Output the [x, y] coordinate of the center of the cell containing the given text.  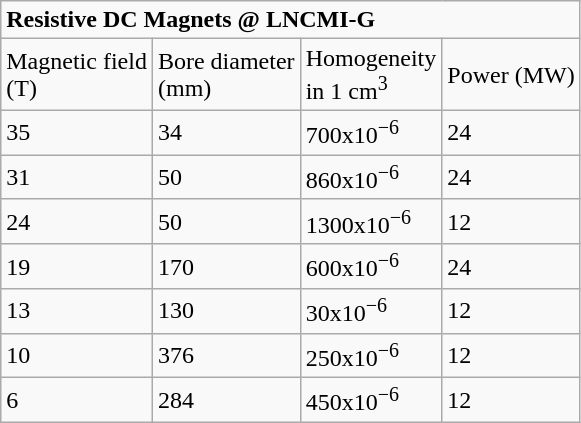
6 [77, 400]
31 [77, 178]
13 [77, 312]
700x10−6 [371, 132]
376 [226, 356]
860x10−6 [371, 178]
Power (MW) [511, 75]
19 [77, 266]
170 [226, 266]
34 [226, 132]
130 [226, 312]
Magnetic field(T) [77, 75]
Bore diameter(mm) [226, 75]
600x10−6 [371, 266]
10 [77, 356]
450x10−6 [371, 400]
1300x10−6 [371, 222]
284 [226, 400]
Homogeneityin 1 cm3 [371, 75]
250x10−6 [371, 356]
35 [77, 132]
Resistive DC Magnets @ LNCMI-G [290, 20]
30x10−6 [371, 312]
